Detect which cell encompasses the target text, then output its [x, y] center coordinate. 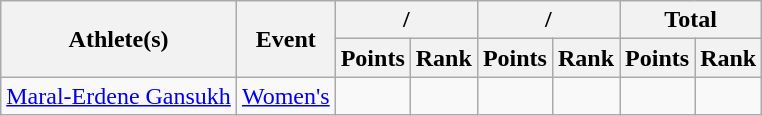
Women's [286, 96]
Event [286, 39]
Total [691, 20]
Athlete(s) [119, 39]
Maral-Erdene Gansukh [119, 96]
